Return the [X, Y] coordinate for the center point of the cell that contains the specified text.  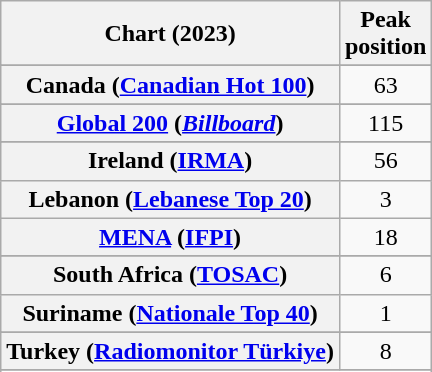
South Africa (TOSAC) [170, 275]
Global 200 (Billboard) [170, 123]
Canada (Canadian Hot 100) [170, 85]
6 [385, 275]
Ireland (IRMA) [170, 161]
3 [385, 199]
Peakposition [385, 34]
56 [385, 161]
MENA (IFPI) [170, 237]
63 [385, 85]
Lebanon (Lebanese Top 20) [170, 199]
Turkey (Radiomonitor Türkiye) [170, 351]
8 [385, 351]
115 [385, 123]
1 [385, 313]
Chart (2023) [170, 34]
Suriname (Nationale Top 40) [170, 313]
18 [385, 237]
